Determine the [X, Y] coordinate at the center of the cell enclosing the given text.  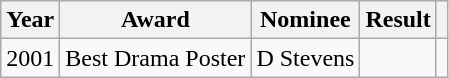
Nominee [306, 20]
D Stevens [306, 58]
Award [156, 20]
Best Drama Poster [156, 58]
Year [30, 20]
2001 [30, 58]
Result [398, 20]
